From the cell containing the given text, extract its center point as (x, y) coordinate. 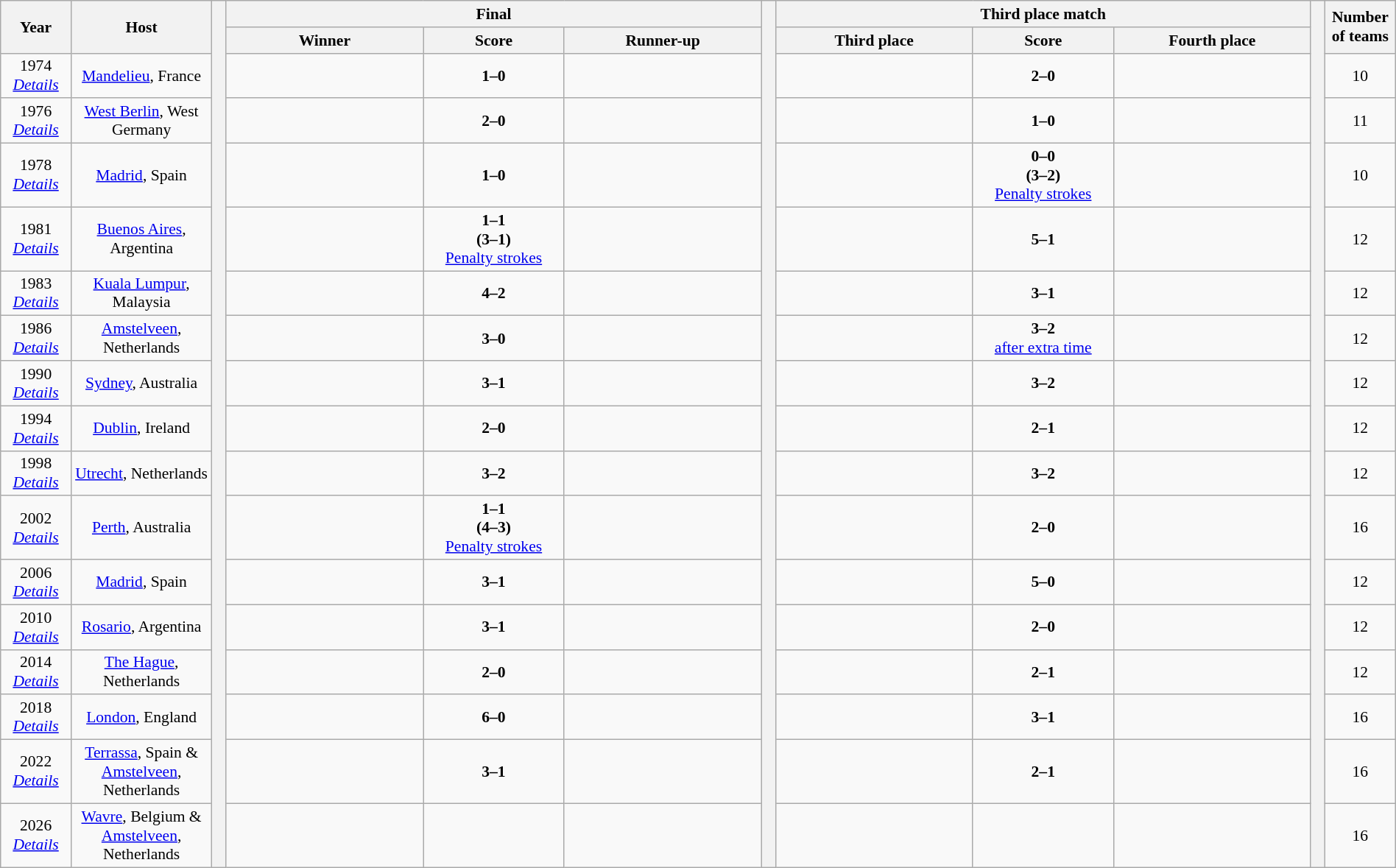
Year (36, 27)
2002 Details (36, 529)
2014 Details (36, 671)
Host (141, 27)
1983 Details (36, 293)
1994 Details (36, 428)
2018 Details (36, 717)
1981 Details (36, 239)
Winner (325, 40)
Number of teams (1360, 27)
Third place match (1043, 14)
Runner-up (663, 40)
3–2 after extra time (1043, 339)
4–2 (493, 293)
Wavre, Belgium & Amstelveen, Netherlands (141, 835)
Perth, Australia (141, 529)
1–1 (3–1) Penalty strokes (493, 239)
1974 Details (36, 75)
1978 Details (36, 175)
Sydney, Australia (141, 383)
Utrecht, Netherlands (141, 473)
West Berlin, West Germany (141, 121)
Kuala Lumpur, Malaysia (141, 293)
2010 Details (36, 627)
5–1 (1043, 239)
1–1 (4–3) Penalty strokes (493, 529)
London, England (141, 717)
3–0 (493, 339)
Third place (874, 40)
Rosario, Argentina (141, 627)
Amstelveen, Netherlands (141, 339)
Final (493, 14)
11 (1360, 121)
1990 Details (36, 383)
Dublin, Ireland (141, 428)
1986 Details (36, 339)
Buenos Aires, Argentina (141, 239)
1998 Details (36, 473)
2006 Details (36, 582)
2022Details (36, 772)
Terrassa, Spain & Amstelveen, Netherlands (141, 772)
5–0 (1043, 582)
Fourth place (1212, 40)
Mandelieu, France (141, 75)
0–0(3–2) Penalty strokes (1043, 175)
1976 Details (36, 121)
The Hague, Netherlands (141, 671)
2026Details (36, 835)
6–0 (493, 717)
